Find where the given text appears and provide that cell's center as (x, y) coordinate. 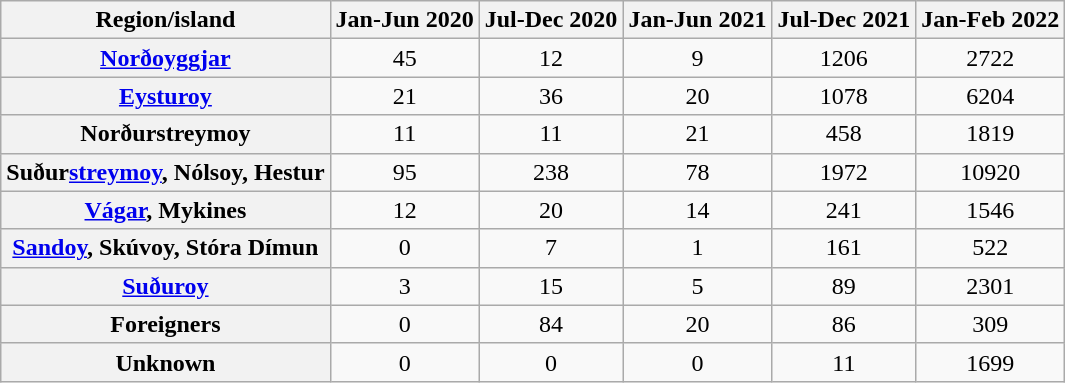
Jan-Feb 2022 (990, 20)
1078 (844, 96)
6204 (990, 96)
2722 (990, 58)
10920 (990, 172)
Jan-Jun 2021 (698, 20)
161 (844, 248)
238 (551, 172)
89 (844, 286)
9 (698, 58)
2301 (990, 286)
Unknown (166, 362)
7 (551, 248)
Suðurstreymoy, Nólsoy, Hestur (166, 172)
Suðuroy (166, 286)
15 (551, 286)
36 (551, 96)
458 (844, 134)
Norðoyggjar (166, 58)
Vágar, Mykines (166, 210)
45 (404, 58)
Jul-Dec 2020 (551, 20)
95 (404, 172)
1206 (844, 58)
Sandoy, Skúvoy, Stóra Dímun (166, 248)
1699 (990, 362)
1 (698, 248)
3 (404, 286)
Jan-Jun 2020 (404, 20)
Foreigners (166, 324)
Region/island (166, 20)
14 (698, 210)
Norðurstreymoy (166, 134)
84 (551, 324)
Eysturoy (166, 96)
309 (990, 324)
522 (990, 248)
1546 (990, 210)
1972 (844, 172)
78 (698, 172)
86 (844, 324)
5 (698, 286)
Jul-Dec 2021 (844, 20)
241 (844, 210)
1819 (990, 134)
